Capture the cell that displays the provided text and extract its (X, Y) central coordinate. 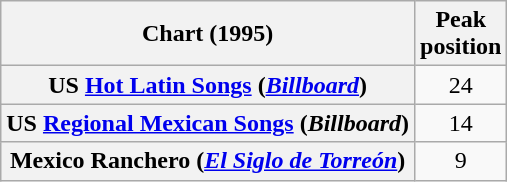
24 (461, 85)
9 (461, 161)
Chart (1995) (208, 34)
Mexico Ranchero (El Siglo de Torreón) (208, 161)
Peakposition (461, 34)
14 (461, 123)
US Regional Mexican Songs (Billboard) (208, 123)
US Hot Latin Songs (Billboard) (208, 85)
